From the cell containing the given text, extract its center point as [x, y] coordinate. 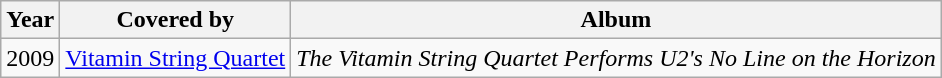
Vitamin String Quartet [176, 58]
Covered by [176, 20]
The Vitamin String Quartet Performs U2's No Line on the Horizon [616, 58]
Year [30, 20]
2009 [30, 58]
Album [616, 20]
